Find where the given text appears and provide that cell's center as (X, Y) coordinate. 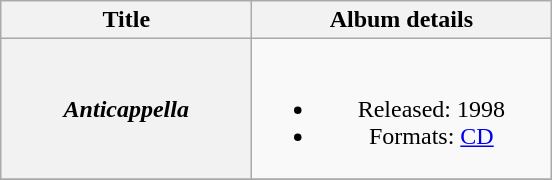
Title (126, 20)
Anticappella (126, 109)
Released: 1998Formats: CD (402, 109)
Album details (402, 20)
